Return the (X, Y) coordinate for the center point of the cell that contains the specified text.  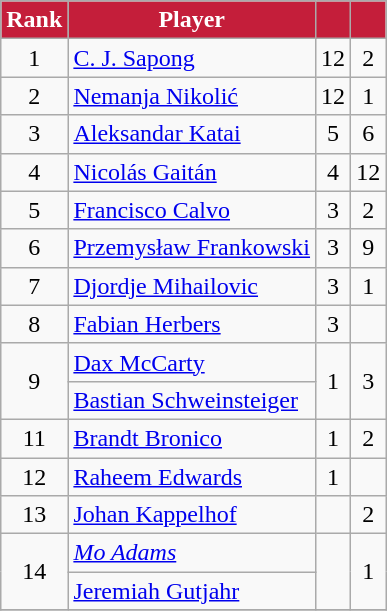
Nemanja Nikolić (192, 96)
Player (192, 20)
Bastian Schweinsteiger (192, 400)
7 (34, 286)
Nicolás Gaitán (192, 172)
Raheem Edwards (192, 477)
Aleksandar Katai (192, 134)
Brandt Bronico (192, 438)
14 (34, 572)
Djordje Mihailovic (192, 286)
Francisco Calvo (192, 210)
Johan Kappelhof (192, 515)
Przemysław Frankowski (192, 248)
C. J. Sapong (192, 58)
Dax McCarty (192, 362)
Mo Adams (192, 553)
Jeremiah Gutjahr (192, 591)
11 (34, 438)
Rank (34, 20)
8 (34, 324)
13 (34, 515)
Fabian Herbers (192, 324)
